Pinpoint the cell where the given text exists, returning its [x, y] midpoint coordinate. 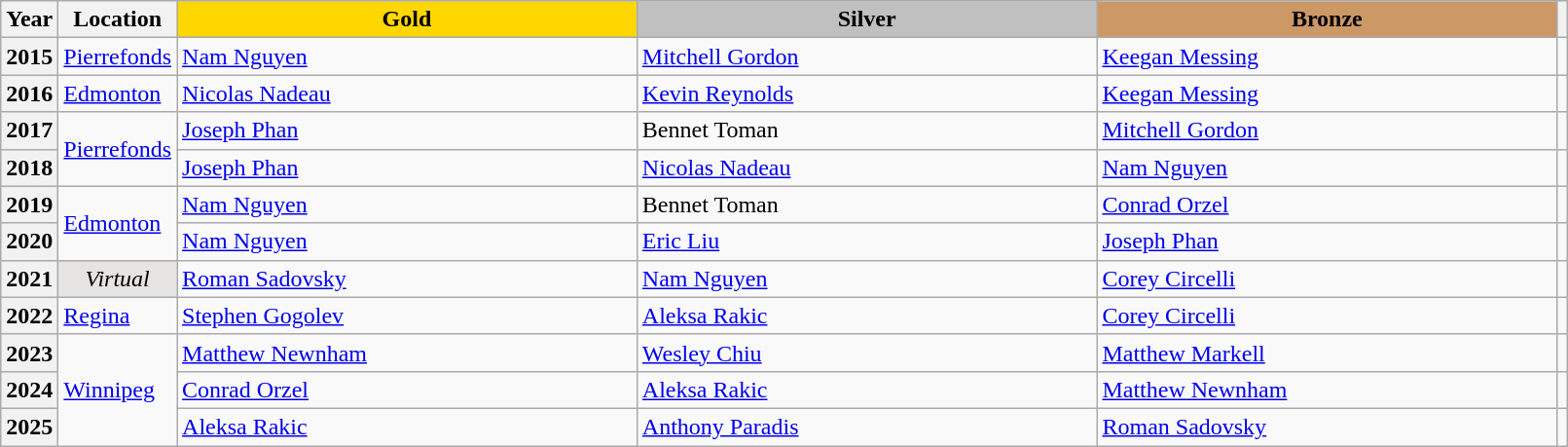
2018 [29, 168]
Virtual [118, 279]
Year [29, 19]
Matthew Markell [1328, 353]
Stephen Gogolev [407, 316]
2019 [29, 205]
Winnipeg [118, 390]
Kevin Reynolds [866, 93]
2021 [29, 279]
2023 [29, 353]
2017 [29, 130]
2025 [29, 427]
Location [118, 19]
2020 [29, 242]
2015 [29, 56]
2022 [29, 316]
2024 [29, 390]
Silver [866, 19]
Regina [118, 316]
Eric Liu [866, 242]
Wesley Chiu [866, 353]
Bronze [1328, 19]
Anthony Paradis [866, 427]
Gold [407, 19]
2016 [29, 93]
